From the cell containing the given text, extract its center point as [X, Y] coordinate. 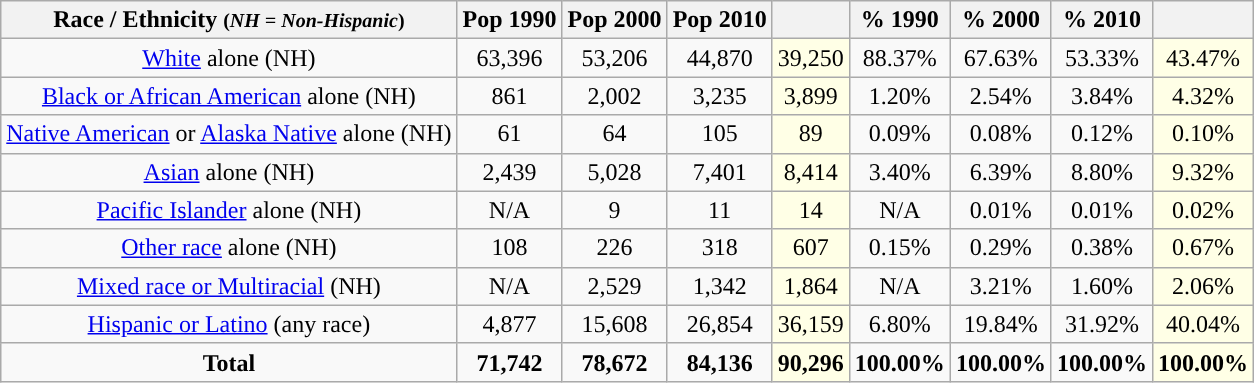
1,342 [720, 286]
Black or African American alone (NH) [229, 96]
9 [614, 210]
11 [720, 210]
19.84% [1000, 324]
67.63% [1000, 58]
3.40% [900, 172]
0.38% [1102, 248]
3,899 [810, 96]
43.47% [1202, 58]
Native American or Alaska Native alone (NH) [229, 134]
88.37% [900, 58]
0.02% [1202, 210]
3.21% [1000, 286]
Pacific Islander alone (NH) [229, 210]
61 [510, 134]
Pop 2000 [614, 20]
40.04% [1202, 324]
14 [810, 210]
4.32% [1202, 96]
Hispanic or Latino (any race) [229, 324]
Race / Ethnicity (NH = Non-Hispanic) [229, 20]
0.08% [1000, 134]
Asian alone (NH) [229, 172]
Other race alone (NH) [229, 248]
4,877 [510, 324]
6.80% [900, 324]
105 [720, 134]
26,854 [720, 324]
0.67% [1202, 248]
1.60% [1102, 286]
89 [810, 134]
Mixed race or Multiracial (NH) [229, 286]
3,235 [720, 96]
7,401 [720, 172]
63,396 [510, 58]
8.80% [1102, 172]
90,296 [810, 362]
2.06% [1202, 286]
2,002 [614, 96]
15,608 [614, 324]
% 1990 [900, 20]
Pop 1990 [510, 20]
% 2010 [1102, 20]
2,439 [510, 172]
3.84% [1102, 96]
6.39% [1000, 172]
318 [720, 248]
8,414 [810, 172]
53.33% [1102, 58]
53,206 [614, 58]
2,529 [614, 286]
Total [229, 362]
0.10% [1202, 134]
0.29% [1000, 248]
0.09% [900, 134]
1.20% [900, 96]
5,028 [614, 172]
78,672 [614, 362]
84,136 [720, 362]
44,870 [720, 58]
1,864 [810, 286]
71,742 [510, 362]
861 [510, 96]
39,250 [810, 58]
% 2000 [1000, 20]
64 [614, 134]
607 [810, 248]
0.15% [900, 248]
2.54% [1000, 96]
0.12% [1102, 134]
Pop 2010 [720, 20]
226 [614, 248]
31.92% [1102, 324]
36,159 [810, 324]
9.32% [1202, 172]
108 [510, 248]
White alone (NH) [229, 58]
